Return (x, y) of the center of cell containing provided text 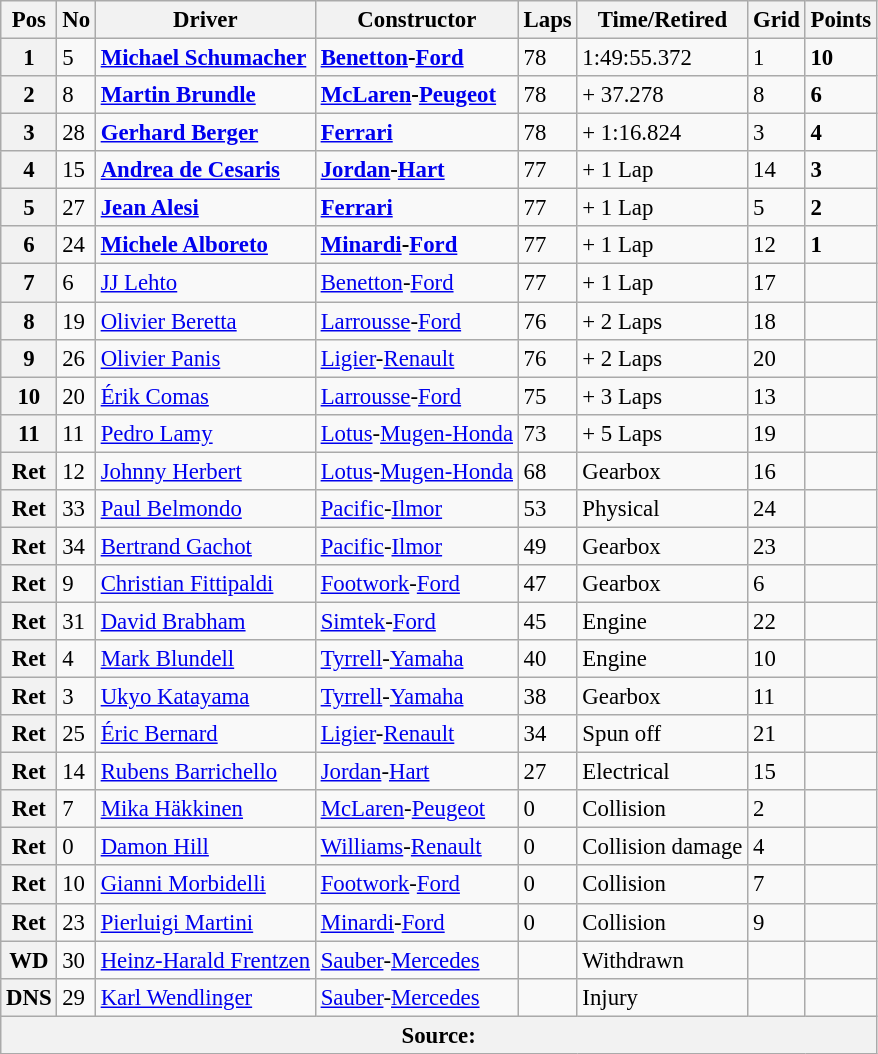
26 (76, 358)
1:49:55.372 (662, 58)
Points (840, 20)
Gianni Morbidelli (205, 885)
22 (776, 621)
Michael Schumacher (205, 58)
David Brabham (205, 621)
Érik Comas (205, 396)
WD (29, 960)
Collision damage (662, 847)
Damon Hill (205, 847)
Physical (662, 509)
Mark Blundell (205, 659)
18 (776, 321)
Rubens Barrichello (205, 772)
13 (776, 396)
Spun off (662, 734)
47 (548, 584)
Pos (29, 20)
Olivier Panis (205, 358)
68 (548, 471)
Jean Alesi (205, 208)
Injury (662, 997)
Éric Bernard (205, 734)
Time/Retired (662, 20)
Bertrand Gachot (205, 546)
Heinz-Harald Frentzen (205, 960)
Ukyo Katayama (205, 697)
Pedro Lamy (205, 433)
Karl Wendlinger (205, 997)
75 (548, 396)
30 (76, 960)
Olivier Beretta (205, 321)
40 (548, 659)
49 (548, 546)
45 (548, 621)
Constructor (416, 20)
+ 3 Laps (662, 396)
33 (76, 509)
Gerhard Berger (205, 133)
Johnny Herbert (205, 471)
+ 5 Laps (662, 433)
21 (776, 734)
17 (776, 283)
16 (776, 471)
Williams-Renault (416, 847)
Pierluigi Martini (205, 922)
JJ Lehto (205, 283)
Driver (205, 20)
No (76, 20)
DNS (29, 997)
73 (548, 433)
28 (76, 133)
Laps (548, 20)
Grid (776, 20)
25 (76, 734)
Martin Brundle (205, 95)
Christian Fittipaldi (205, 584)
Withdrawn (662, 960)
Michele Alboreto (205, 245)
53 (548, 509)
Electrical (662, 772)
+ 37.278 (662, 95)
31 (76, 621)
Paul Belmondo (205, 509)
Andrea de Cesaris (205, 170)
29 (76, 997)
+ 1:16.824 (662, 133)
Simtek-Ford (416, 621)
Source: (439, 1035)
Mika Häkkinen (205, 809)
38 (548, 697)
